From the cell containing the given text, extract its center point as (X, Y) coordinate. 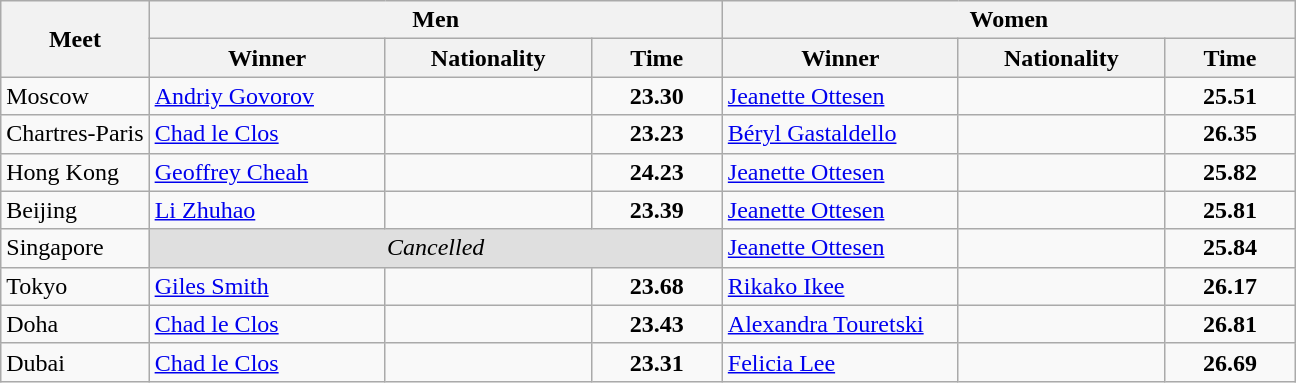
25.84 (1230, 248)
26.81 (1230, 324)
25.51 (1230, 96)
23.43 (656, 324)
Singapore (75, 248)
Rikako Ikee (840, 286)
Cancelled (436, 248)
23.30 (656, 96)
26.35 (1230, 134)
23.39 (656, 210)
25.81 (1230, 210)
23.23 (656, 134)
Meet (75, 39)
Women (1008, 20)
Tokyo (75, 286)
Moscow (75, 96)
Felicia Lee (840, 362)
26.17 (1230, 286)
Béryl Gastaldello (840, 134)
Alexandra Touretski (840, 324)
Doha (75, 324)
23.31 (656, 362)
Andriy Govorov (267, 96)
25.82 (1230, 172)
Giles Smith (267, 286)
26.69 (1230, 362)
Chartres-Paris (75, 134)
24.23 (656, 172)
23.68 (656, 286)
Dubai (75, 362)
Beijing (75, 210)
Li Zhuhao (267, 210)
Hong Kong (75, 172)
Men (436, 20)
Geoffrey Cheah (267, 172)
